Pinpoint the cell where the given text exists, returning its (X, Y) midpoint coordinate. 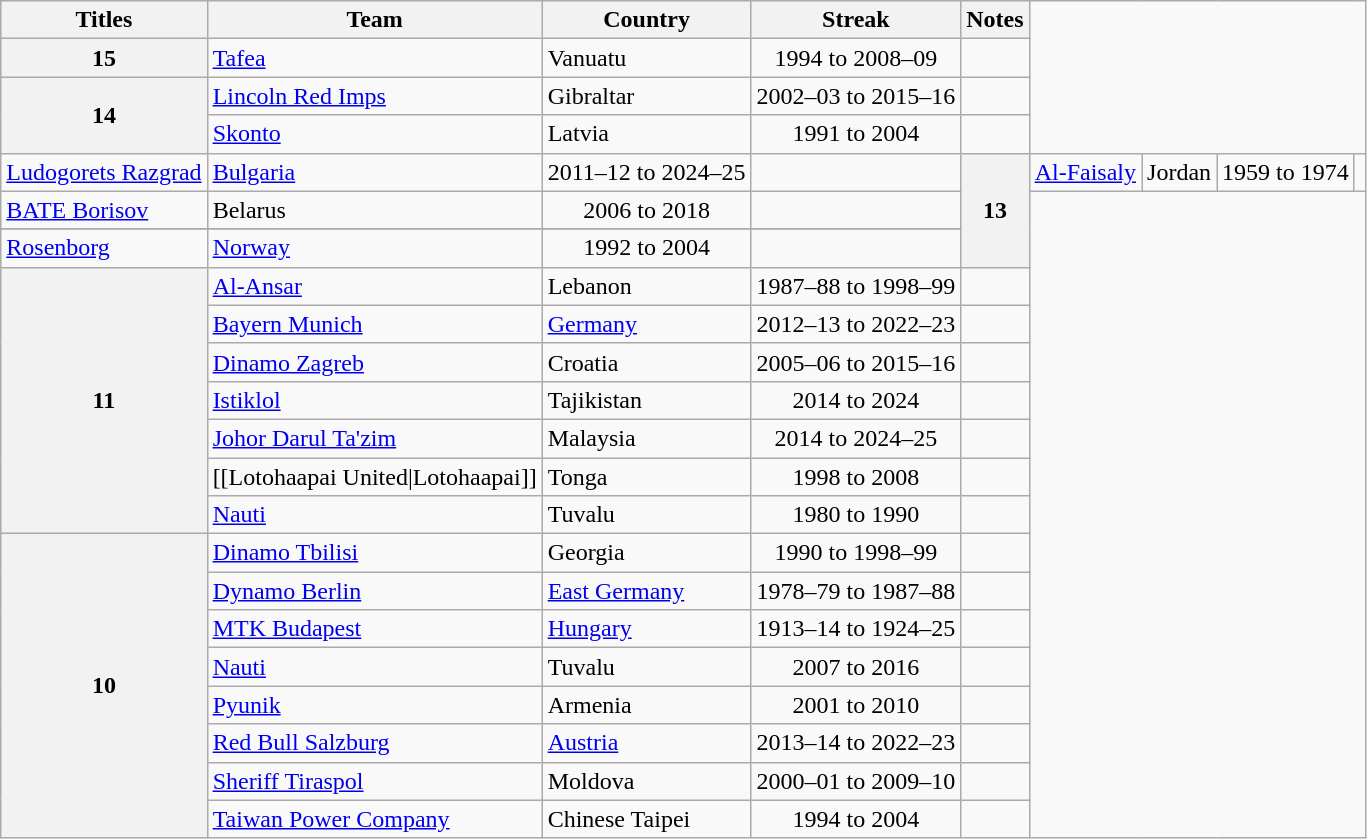
Team (374, 20)
1991 to 2004 (856, 134)
1992 to 2004 (646, 248)
Tafea (374, 58)
Istiklol (374, 400)
Ludogorets Razgrad (104, 172)
Titles (104, 20)
Lincoln Red Imps (374, 96)
1994 to 2004 (856, 819)
1998 to 2008 (856, 477)
2007 to 2016 (856, 667)
1959 to 1974 (1286, 172)
13 (995, 210)
Pyunik (374, 705)
1913–14 to 1924–25 (856, 629)
Croatia (646, 362)
Taiwan Power Company (374, 819)
Johor Darul Ta'zim (374, 438)
2000–01 to 2009–10 (856, 781)
14 (104, 115)
Bulgaria (374, 172)
Sheriff Tiraspol (374, 781)
2002–03 to 2015–16 (856, 96)
2013–14 to 2022–23 (856, 743)
11 (104, 400)
2012–13 to 2022–23 (856, 324)
Skonto (374, 134)
Bayern Munich (374, 324)
BATE Borisov (104, 210)
1994 to 2008–09 (856, 58)
Tonga (646, 477)
2005–06 to 2015–16 (856, 362)
Dynamo Berlin (374, 591)
Germany (646, 324)
Country (646, 20)
Norway (374, 248)
Gibraltar (646, 96)
Latvia (646, 134)
MTK Budapest (374, 629)
1990 to 1998–99 (856, 553)
1978–79 to 1987–88 (856, 591)
Rosenborg (104, 248)
Streak (856, 20)
Notes (995, 20)
East Germany (646, 591)
Al-Ansar (374, 286)
Dinamo Tbilisi (374, 553)
Lebanon (646, 286)
Malaysia (646, 438)
Hungary (646, 629)
Red Bull Salzburg (374, 743)
1987–88 to 1998–99 (856, 286)
2011–12 to 2024–25 (646, 172)
1980 to 1990 (856, 515)
Dinamo Zagreb (374, 362)
Austria (646, 743)
Vanuatu (646, 58)
Armenia (646, 705)
Tajikistan (646, 400)
2006 to 2018 (646, 210)
2001 to 2010 (856, 705)
2014 to 2024–25 (856, 438)
Belarus (374, 210)
15 (104, 58)
Jordan (1180, 172)
Moldova (646, 781)
Chinese Taipei (646, 819)
Georgia (646, 553)
10 (104, 686)
2014 to 2024 (856, 400)
Al-Faisaly (1085, 172)
[[Lotohaapai United|Lotohaapai]] (374, 477)
